Scan for the cell matching the given text and deliver its (X, Y) coordinate at center. 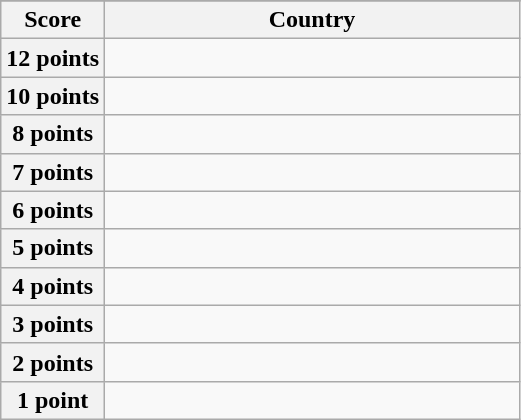
4 points (53, 286)
Score (53, 20)
1 point (53, 400)
6 points (53, 210)
12 points (53, 58)
Country (312, 20)
3 points (53, 324)
2 points (53, 362)
7 points (53, 172)
8 points (53, 134)
5 points (53, 248)
10 points (53, 96)
